Capture the cell that displays the provided text and extract its [x, y] central coordinate. 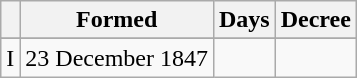
Decree [316, 20]
Formed [117, 20]
I [10, 58]
Days [244, 20]
23 December 1847 [117, 58]
